Output the [x, y] coordinate of the center of the cell containing the given text.  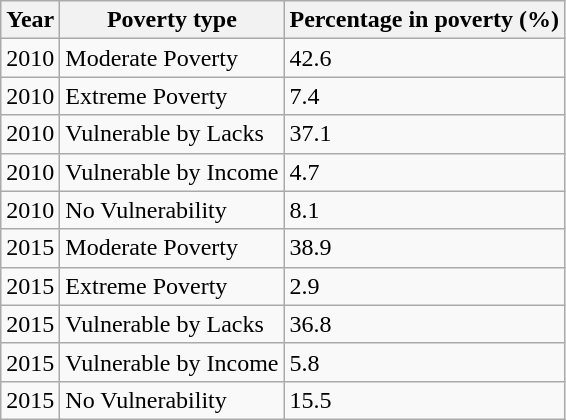
7.4 [424, 96]
2.9 [424, 286]
8.1 [424, 210]
38.9 [424, 248]
Poverty type [172, 20]
Year [30, 20]
15.5 [424, 400]
36.8 [424, 324]
Percentage in poverty (%) [424, 20]
37.1 [424, 134]
42.6 [424, 58]
5.8 [424, 362]
4.7 [424, 172]
